Pinpoint the cell where the given text exists, returning its (x, y) midpoint coordinate. 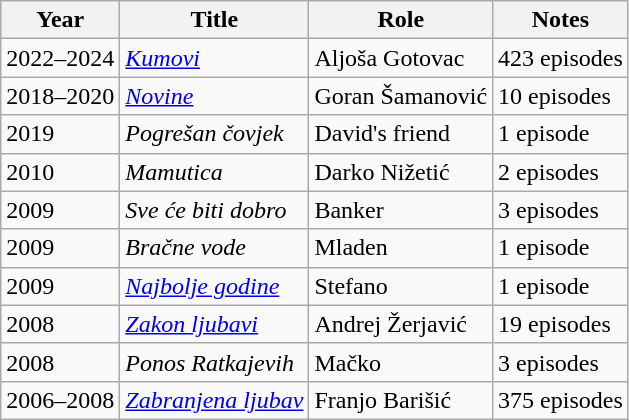
Sve će biti dobro (214, 210)
19 episodes (561, 324)
Aljoša Gotovac (401, 58)
Franjo Barišić (401, 400)
Year (60, 20)
Darko Nižetić (401, 172)
423 episodes (561, 58)
Goran Šamanović (401, 96)
2022–2024 (60, 58)
Notes (561, 20)
Ponos Ratkajevih (214, 362)
Zakon ljubavi (214, 324)
2019 (60, 134)
Banker (401, 210)
Stefano (401, 286)
2010 (60, 172)
Pogrešan čovjek (214, 134)
10 episodes (561, 96)
Role (401, 20)
Najbolje godine (214, 286)
2018–2020 (60, 96)
Novine (214, 96)
Mamutica (214, 172)
375 episodes (561, 400)
Zabranjena ljubav (214, 400)
2006–2008 (60, 400)
2 episodes (561, 172)
Kumovi (214, 58)
Mačko (401, 362)
Mladen (401, 248)
Andrej Žerjavić (401, 324)
Title (214, 20)
Bračne vode (214, 248)
David's friend (401, 134)
